Capture the cell that displays the provided text and extract its [x, y] central coordinate. 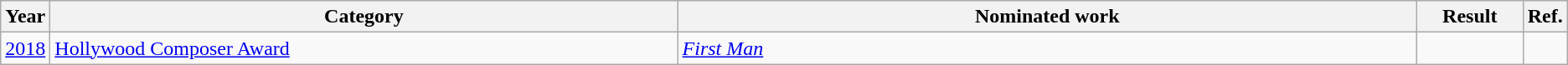
Ref. [1545, 17]
First Man [1047, 48]
Year [25, 17]
Nominated work [1047, 17]
Category [364, 17]
2018 [25, 48]
Hollywood Composer Award [364, 48]
Result [1469, 17]
